Provide the (X, Y) coordinate of the cell's center where the given text is located.  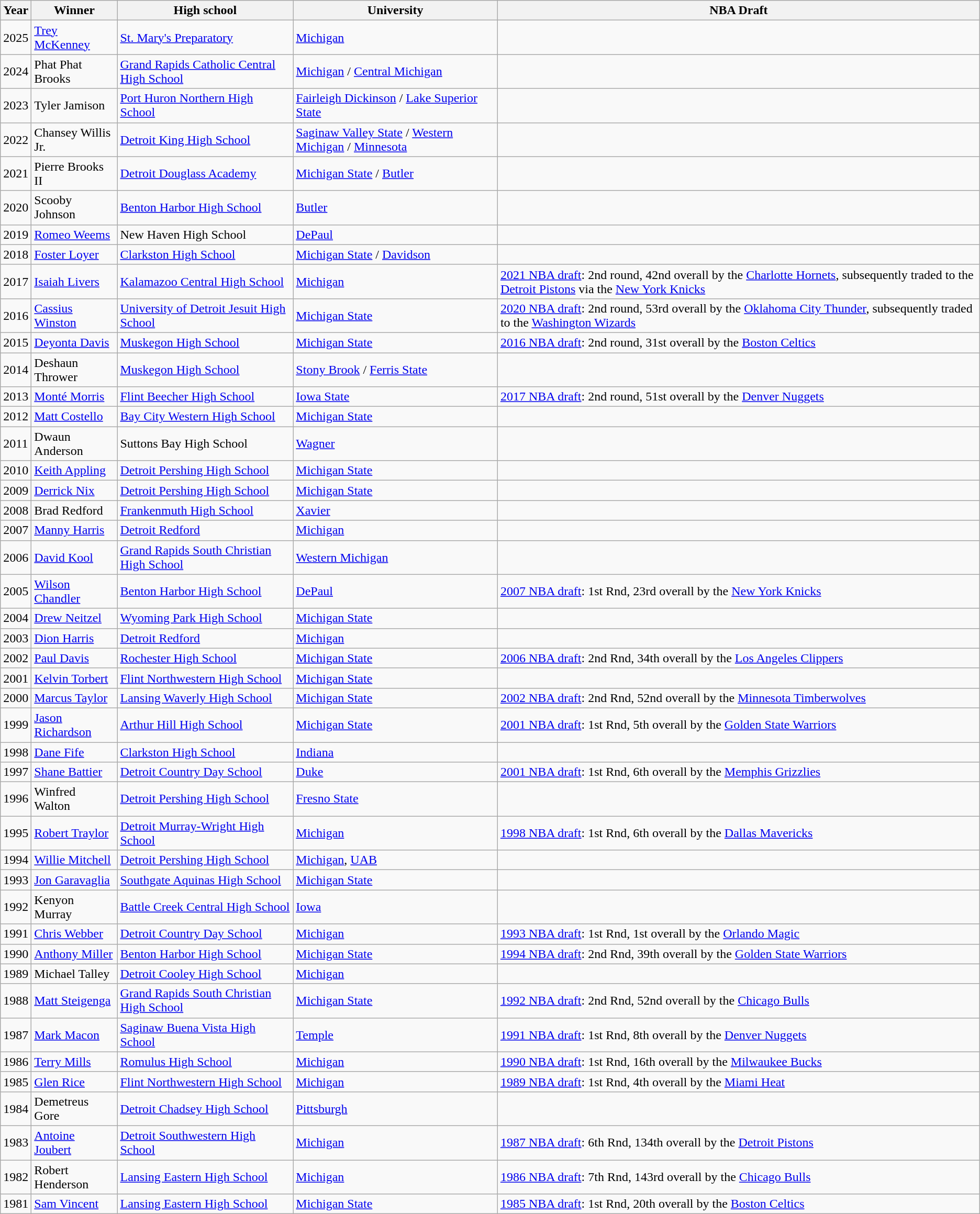
Dane Fife (74, 752)
Robert Traylor (74, 833)
1986 NBA draft: 7th Rnd, 143rd overall by the Chicago Bulls (738, 1177)
1998 (16, 752)
1998 NBA draft: 1st Rnd, 6th overall by the Dallas Mavericks (738, 833)
1984 (16, 1109)
1987 (16, 1034)
Winfred Walton (74, 799)
1987 NBA draft: 6th Rnd, 134th overall by the Detroit Pistons (738, 1142)
Stony Brook / Ferris State (396, 370)
Dion Harris (74, 638)
Fairleigh Dickinson / Lake Superior State (396, 106)
2011 (16, 444)
Wilson Chandler (74, 592)
Fresno State (396, 799)
St. Mary's Preparatory (205, 38)
2001 NBA draft: 1st Rnd, 6th overall by the Memphis Grizzlies (738, 772)
Michael Talley (74, 974)
1990 (16, 954)
Wyoming Park High School (205, 618)
Scooby Johnson (74, 207)
Michigan, UAB (396, 860)
2015 (16, 342)
Kalamazoo Central High School (205, 282)
1993 NBA draft: 1st Rnd, 1st overall by the Orlando Magic (738, 934)
Matt Costello (74, 417)
Iowa (396, 907)
2005 (16, 592)
2002 NBA draft: 2nd Rnd, 52nd overall by the Minnesota Timberwolves (738, 698)
Pierre Brooks II (74, 174)
2009 (16, 491)
1981 (16, 1204)
Winner (74, 10)
2019 (16, 235)
1992 NBA draft: 2nd Rnd, 52nd overall by the Chicago Bulls (738, 1001)
2008 (16, 510)
1986 (16, 1062)
Deshaun Thrower (74, 370)
Port Huron Northern High School (205, 106)
1988 (16, 1001)
2004 (16, 618)
Cassius Winston (74, 315)
Grand Rapids Catholic Central High School (205, 71)
Year (16, 10)
Derrick Nix (74, 491)
2006 NBA draft: 2nd Rnd, 34th overall by the Los Angeles Clippers (738, 658)
University (396, 10)
2021 NBA draft: 2nd round, 42nd overall by the Charlotte Hornets, subsequently traded to the Detroit Pistons via the New York Knicks (738, 282)
David Kool (74, 557)
Michigan State / Davidson (396, 254)
2014 (16, 370)
Tyler Jamison (74, 106)
Isaiah Livers (74, 282)
Detroit Chadsey High School (205, 1109)
2016 NBA draft: 2nd round, 31st overall by the Boston Celtics (738, 342)
Robert Henderson (74, 1177)
Dwaun Anderson (74, 444)
2018 (16, 254)
1993 (16, 880)
Willie Mitchell (74, 860)
Detroit Murray-Wright High School (205, 833)
Suttons Bay High School (205, 444)
2013 (16, 397)
Battle Creek Central High School (205, 907)
Keith Appling (74, 471)
Romeo Weems (74, 235)
Romulus High School (205, 1062)
Demetreus Gore (74, 1109)
1989 (16, 974)
Drew Neitzel (74, 618)
2000 (16, 698)
Detroit King High School (205, 139)
1996 (16, 799)
Shane Battier (74, 772)
Jon Garavaglia (74, 880)
Phat Phat Brooks (74, 71)
1990 NBA draft: 1st Rnd, 16th overall by the Milwaukee Bucks (738, 1062)
Southgate Aquinas High School (205, 880)
1985 NBA draft: 1st Rnd, 20th overall by the Boston Celtics (738, 1204)
Indiana (396, 752)
Chansey Willis Jr. (74, 139)
2001 (16, 678)
2007 NBA draft: 1st Rnd, 23rd overall by the New York Knicks (738, 592)
Xavier (396, 510)
Foster Loyer (74, 254)
2006 (16, 557)
Bay City Western High School (205, 417)
1982 (16, 1177)
Marcus Taylor (74, 698)
Lansing Waverly High School (205, 698)
1999 (16, 725)
Jason Richardson (74, 725)
1997 (16, 772)
Monté Morris (74, 397)
Michigan State / Butler (396, 174)
2020 (16, 207)
Antoine Joubert (74, 1142)
Paul Davis (74, 658)
2001 NBA draft: 1st Rnd, 5th overall by the Golden State Warriors (738, 725)
Saginaw Buena Vista High School (205, 1034)
2021 (16, 174)
Detroit Douglass Academy (205, 174)
1991 (16, 934)
2025 (16, 38)
2017 NBA draft: 2nd round, 51st overall by the Denver Nuggets (738, 397)
1994 NBA draft: 2nd Rnd, 39th overall by the Golden State Warriors (738, 954)
Sam Vincent (74, 1204)
Detroit Southwestern High School (205, 1142)
Matt Steigenga (74, 1001)
2007 (16, 530)
Iowa State (396, 397)
2022 (16, 139)
Saginaw Valley State / Western Michigan / Minnesota (396, 139)
1992 (16, 907)
Arthur Hill High School (205, 725)
New Haven High School (205, 235)
Glen Rice (74, 1082)
Kelvin Torbert (74, 678)
Butler (396, 207)
Anthony Miller (74, 954)
Kenyon Murray (74, 907)
Pittsburgh (396, 1109)
Temple (396, 1034)
2020 NBA draft: 2nd round, 53rd overall by the Oklahoma City Thunder, subsequently traded to the Washington Wizards (738, 315)
Western Michigan (396, 557)
Brad Redford (74, 510)
Rochester High School (205, 658)
2012 (16, 417)
University of Detroit Jesuit High School (205, 315)
Wagner (396, 444)
Flint Beecher High School (205, 397)
1991 NBA draft: 1st Rnd, 8th overall by the Denver Nuggets (738, 1034)
1983 (16, 1142)
1989 NBA draft: 1st Rnd, 4th overall by the Miami Heat (738, 1082)
Mark Macon (74, 1034)
Terry Mills (74, 1062)
Chris Webber (74, 934)
Frankenmuth High School (205, 510)
Detroit Cooley High School (205, 974)
2023 (16, 106)
2003 (16, 638)
2016 (16, 315)
Manny Harris (74, 530)
2010 (16, 471)
2017 (16, 282)
1995 (16, 833)
Deyonta Davis (74, 342)
1994 (16, 860)
Duke (396, 772)
2024 (16, 71)
1985 (16, 1082)
Michigan / Central Michigan (396, 71)
2002 (16, 658)
NBA Draft (738, 10)
High school (205, 10)
Trey McKenney (74, 38)
